Scan for the cell matching the given text and deliver its (X, Y) coordinate at center. 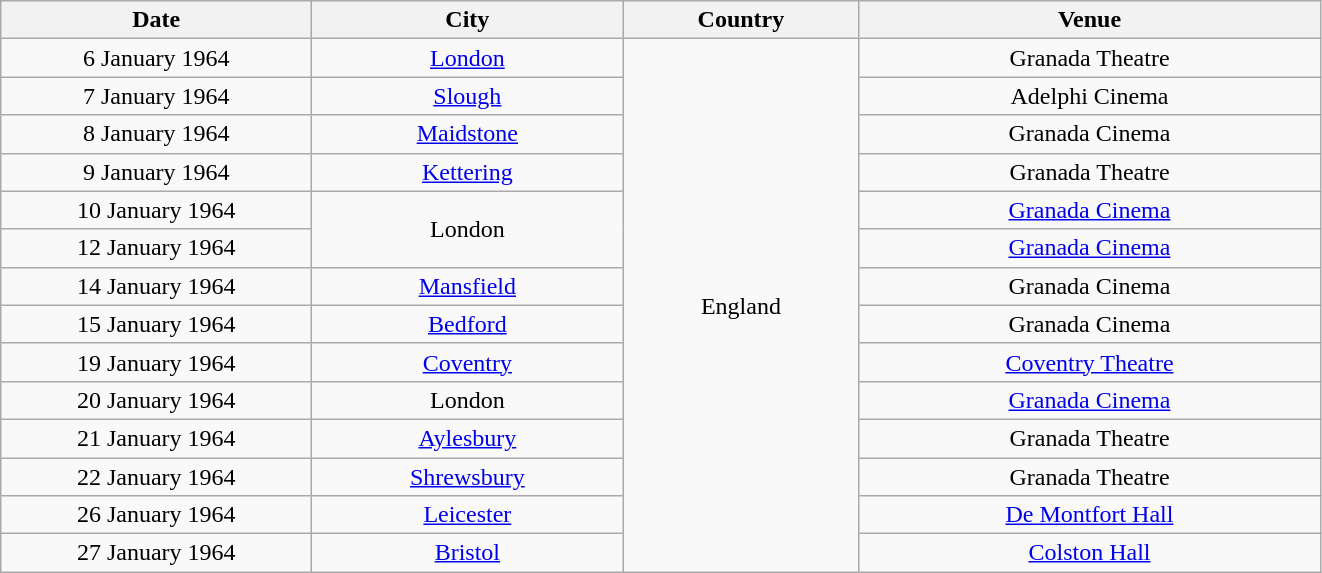
Bristol (468, 553)
Coventry Theatre (1090, 362)
City (468, 20)
22 January 1964 (156, 477)
27 January 1964 (156, 553)
Kettering (468, 172)
Bedford (468, 324)
10 January 1964 (156, 210)
Date (156, 20)
20 January 1964 (156, 400)
Colston Hall (1090, 553)
Aylesbury (468, 438)
Venue (1090, 20)
Maidstone (468, 134)
7 January 1964 (156, 96)
Shrewsbury (468, 477)
Slough (468, 96)
Adelphi Cinema (1090, 96)
21 January 1964 (156, 438)
Country (741, 20)
15 January 1964 (156, 324)
De Montfort Hall (1090, 515)
England (741, 306)
8 January 1964 (156, 134)
Coventry (468, 362)
26 January 1964 (156, 515)
14 January 1964 (156, 286)
12 January 1964 (156, 248)
Mansfield (468, 286)
19 January 1964 (156, 362)
6 January 1964 (156, 58)
Leicester (468, 515)
9 January 1964 (156, 172)
